From the cell containing the given text, extract its center point as [x, y] coordinate. 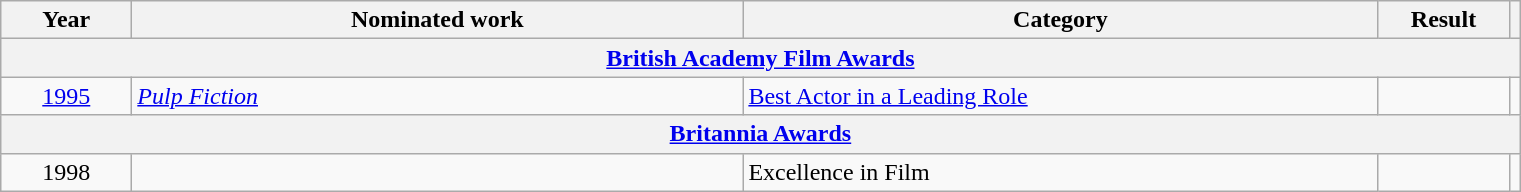
Category [1060, 20]
British Academy Film Awards [760, 58]
Excellence in Film [1060, 172]
Year [66, 20]
Result [1444, 20]
Pulp Fiction [438, 96]
1995 [66, 96]
Nominated work [438, 20]
1998 [66, 172]
Britannia Awards [760, 134]
Best Actor in a Leading Role [1060, 96]
